Capture the cell that displays the provided text and extract its (X, Y) central coordinate. 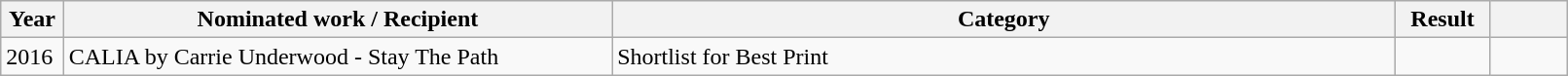
Result (1442, 19)
Year (32, 19)
Shortlist for Best Print (1004, 57)
CALIA by Carrie Underwood - Stay The Path (338, 57)
2016 (32, 57)
Category (1004, 19)
Nominated work / Recipient (338, 19)
